Identify which cell holds the provided text, then report its (X, Y) central coordinate. 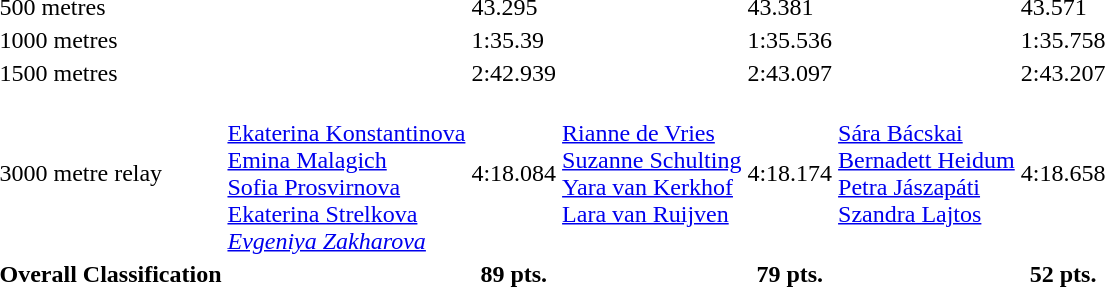
Ekaterina KonstantinovaEmina MalagichSofia ProsvirnovaEkaterina StrelkovaEvgeniya Zakharova (346, 174)
1:35.536 (790, 40)
4:18.174 (790, 174)
2:43.097 (790, 73)
4:18.084 (514, 174)
Rianne de VriesSuzanne SchultingYara van KerkhofLara van Ruijven (652, 174)
Sára BácskaiBernadett HeidumPetra JászapátiSzandra Lajtos (927, 174)
1:35.39 (514, 40)
2:42.939 (514, 73)
